Locate the cell with the specified text and output its (x, y) center coordinate. 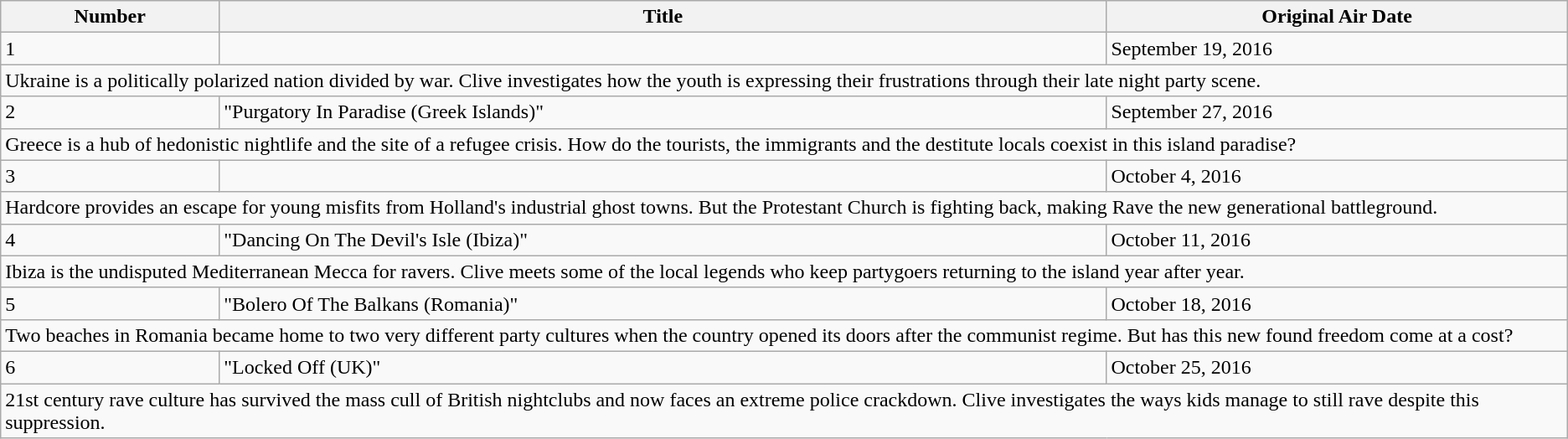
2 (111, 112)
September 19, 2016 (1337, 49)
October 4, 2016 (1337, 176)
3 (111, 176)
Original Air Date (1337, 17)
"Bolero Of The Balkans (Romania)" (663, 303)
"Purgatory In Paradise (Greek Islands)" (663, 112)
September 27, 2016 (1337, 112)
Title (663, 17)
"Dancing On The Devil's Isle (Ibiza)" (663, 240)
"Locked Off (UK)" (663, 367)
October 25, 2016 (1337, 367)
Number (111, 17)
October 11, 2016 (1337, 240)
5 (111, 303)
1 (111, 49)
6 (111, 367)
4 (111, 240)
October 18, 2016 (1337, 303)
